Search for the cell housing the specified text and yield its (X, Y) center coordinate. 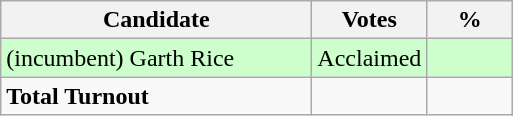
(incumbent) Garth Rice (156, 58)
Acclaimed (370, 58)
Total Turnout (156, 96)
% (470, 20)
Candidate (156, 20)
Votes (370, 20)
